Output the [x, y] coordinate of the center of the cell containing the given text.  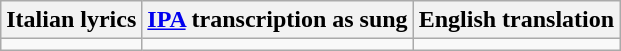
Italian lyrics [72, 20]
English translation [516, 20]
IPA transcription as sung [278, 20]
